Identify which cell holds the provided text, then report its (X, Y) central coordinate. 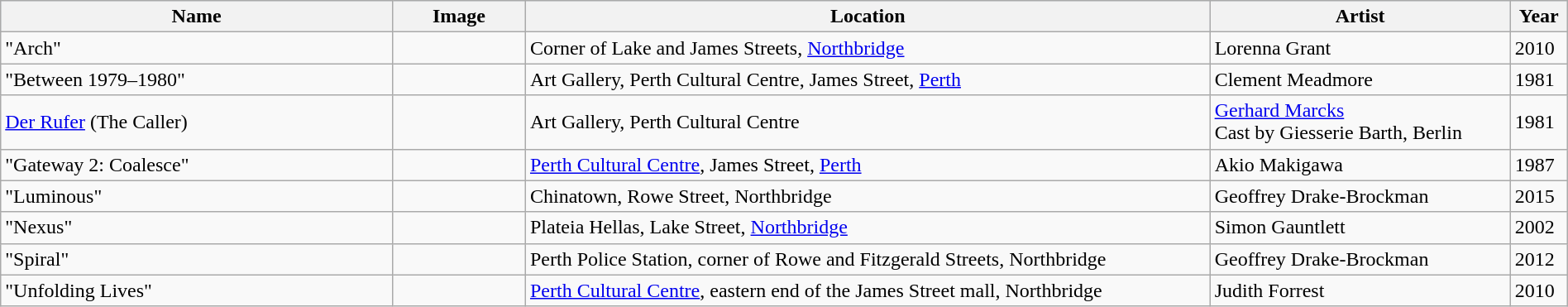
2002 (1538, 228)
Clement Meadmore (1360, 79)
1987 (1538, 165)
"Between 1979–1980" (197, 79)
2012 (1538, 259)
Name (197, 17)
"Luminous" (197, 196)
"Spiral" (197, 259)
Gerhard MarcksCast by Giesserie Barth, Berlin (1360, 122)
Location (868, 17)
Perth Police Station, corner of Rowe and Fitzgerald Streets, Northbridge (868, 259)
"Nexus" (197, 228)
Simon Gauntlett (1360, 228)
Lorenna Grant (1360, 48)
Chinatown, Rowe Street, Northbridge (868, 196)
Year (1538, 17)
Artist (1360, 17)
Akio Makigawa (1360, 165)
"Gateway 2: Coalesce" (197, 165)
Image (458, 17)
Art Gallery, Perth Cultural Centre (868, 122)
Der Rufer (The Caller) (197, 122)
Plateia Hellas, Lake Street, Northbridge (868, 228)
2015 (1538, 196)
"Arch" (197, 48)
Judith Forrest (1360, 290)
Perth Cultural Centre, eastern end of the James Street mall, Northbridge (868, 290)
"Unfolding Lives" (197, 290)
Corner of Lake and James Streets, Northbridge (868, 48)
Perth Cultural Centre, James Street, Perth (868, 165)
Art Gallery, Perth Cultural Centre, James Street, Perth (868, 79)
